Search for the cell housing the specified text and yield its (x, y) center coordinate. 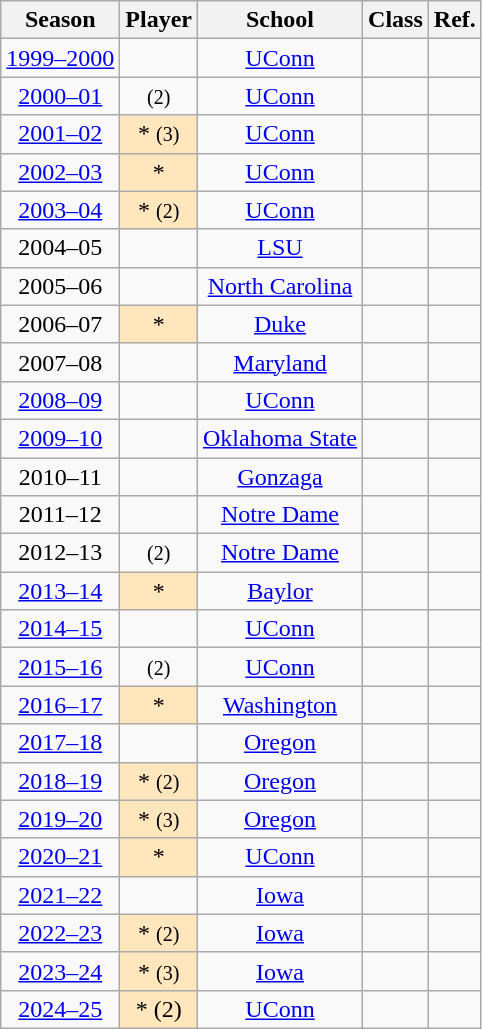
2024–25 (60, 1009)
North Carolina (280, 286)
2016–17 (60, 705)
Oklahoma State (280, 438)
2017–18 (60, 743)
2005–06 (60, 286)
1999–2000 (60, 58)
2023–24 (60, 971)
2006–07 (60, 324)
2007–08 (60, 362)
2020–21 (60, 857)
2022–23 (60, 933)
2004–05 (60, 248)
Baylor (280, 591)
Player (159, 20)
2001–02 (60, 134)
2011–12 (60, 515)
2019–20 (60, 819)
Maryland (280, 362)
2010–11 (60, 477)
2021–22 (60, 895)
2018–19 (60, 781)
2015–16 (60, 667)
2000–01 (60, 96)
2009–10 (60, 438)
2012–13 (60, 553)
2002–03 (60, 172)
Class (396, 20)
LSU (280, 248)
Season (60, 20)
2013–14 (60, 591)
Duke (280, 324)
Gonzaga (280, 477)
School (280, 20)
Ref. (454, 20)
Washington (280, 705)
2008–09 (60, 400)
2014–15 (60, 629)
2003–04 (60, 210)
